For the text-containing cell, return its midpoint in [x, y] coordinate format. 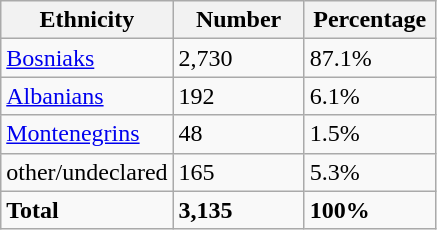
3,135 [238, 210]
5.3% [370, 172]
100% [370, 210]
other/undeclared [87, 172]
Number [238, 20]
Montenegrins [87, 134]
Percentage [370, 20]
Bosniaks [87, 58]
Albanians [87, 96]
192 [238, 96]
165 [238, 172]
Ethnicity [87, 20]
48 [238, 134]
Total [87, 210]
87.1% [370, 58]
6.1% [370, 96]
1.5% [370, 134]
2,730 [238, 58]
